From the cell containing the given text, extract its center point as (x, y) coordinate. 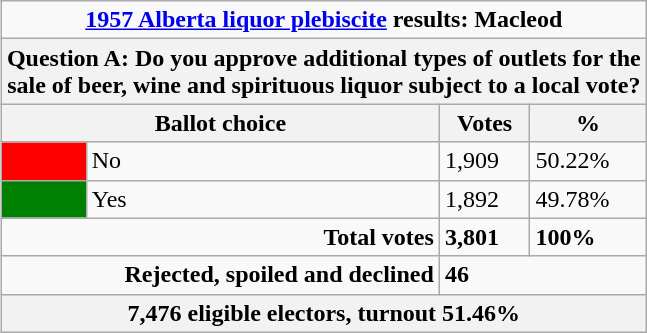
49.78% (588, 199)
Question A: Do you approve additional types of outlets for the sale of beer, wine and spirituous liquor subject to a local vote? (324, 72)
50.22% (588, 161)
Votes (484, 123)
% (588, 123)
Yes (262, 199)
1957 Alberta liquor plebiscite results: Macleod (324, 20)
1,892 (484, 199)
Total votes (220, 237)
No (262, 161)
Ballot choice (220, 123)
100% (588, 237)
46 (542, 275)
1,909 (484, 161)
7,476 eligible electors, turnout 51.46% (324, 313)
Rejected, spoiled and declined (220, 275)
3,801 (484, 237)
